Determine the [x, y] coordinate at the center of the cell enclosing the given text.  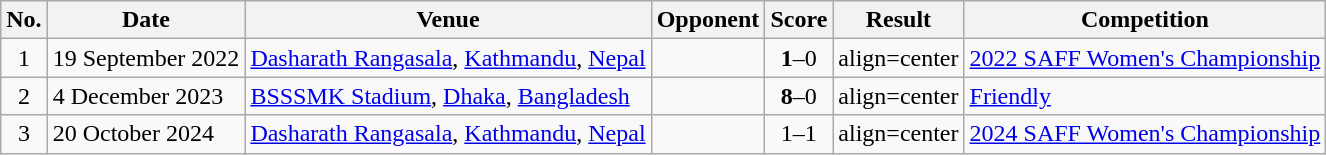
2024 SAFF Women's Championship [1145, 134]
2 [24, 96]
1–0 [799, 58]
Competition [1145, 20]
BSSSMK Stadium, Dhaka, Bangladesh [448, 96]
3 [24, 134]
19 September 2022 [146, 58]
4 December 2023 [146, 96]
Venue [448, 20]
1 [24, 58]
Date [146, 20]
Friendly [1145, 96]
8–0 [799, 96]
2022 SAFF Women's Championship [1145, 58]
1–1 [799, 134]
Score [799, 20]
Opponent [708, 20]
Result [898, 20]
20 October 2024 [146, 134]
No. [24, 20]
